Output the [x, y] coordinate of the center of the cell containing the given text.  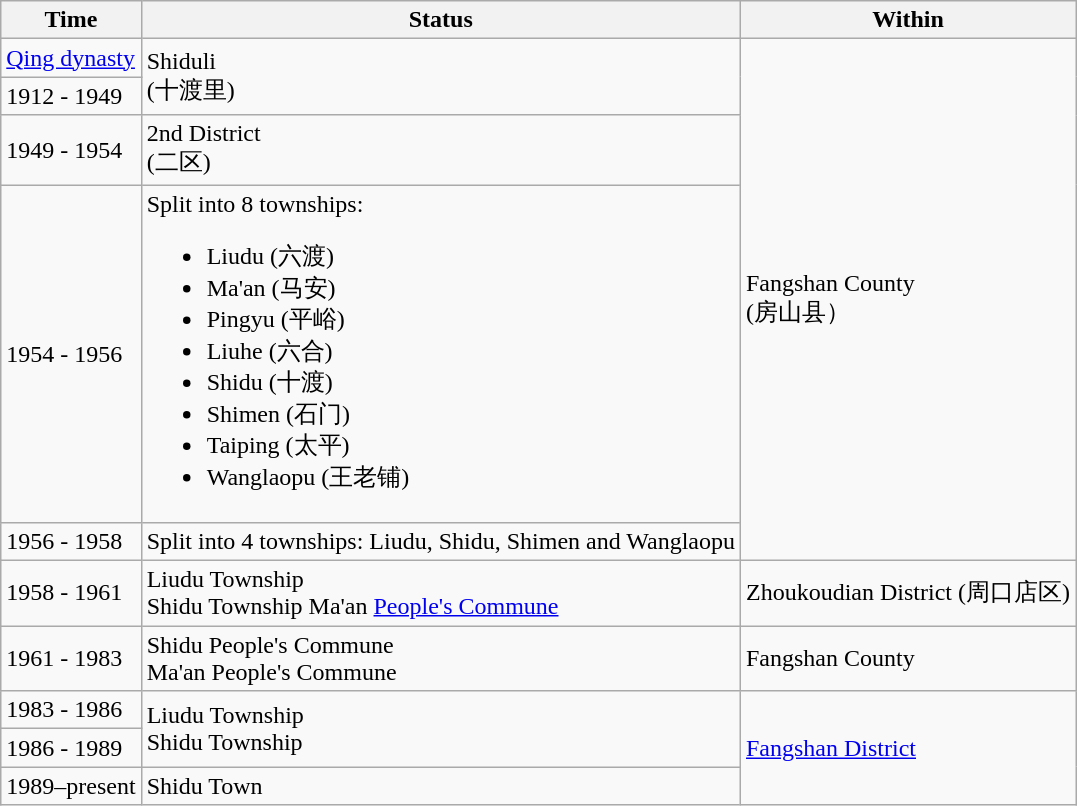
Fangshan County(房山县） [908, 300]
1954 - 1956 [71, 353]
Qing dynasty [71, 58]
Fangshan District [908, 748]
2nd District(二区) [440, 150]
Shiduli(十渡里) [440, 77]
Shidu Town [440, 786]
Split into 4 townships: Liudu, Shidu, Shimen and Wanglaopu [440, 542]
1989–present [71, 786]
1958 - 1961 [71, 594]
Split into 8 townships:Liudu (六渡)Ma'an (马安)Pingyu (平峪)Liuhe (六合)Shidu (十渡)Shimen (石门)Taiping (太平)Wanglaopu (王老铺) [440, 353]
Liudu TownshipShidu Township Ma'an People's Commune [440, 594]
Status [440, 20]
1983 - 1986 [71, 710]
1949 - 1954 [71, 150]
Liudu TownshipShidu Township [440, 729]
Time [71, 20]
1956 - 1958 [71, 542]
1986 - 1989 [71, 748]
Shidu People's CommuneMa'an People's Commune [440, 658]
1961 - 1983 [71, 658]
1912 - 1949 [71, 96]
Within [908, 20]
Fangshan County [908, 658]
Zhoukoudian District (周口店区) [908, 594]
